Identify which cell holds the provided text, then report its (X, Y) central coordinate. 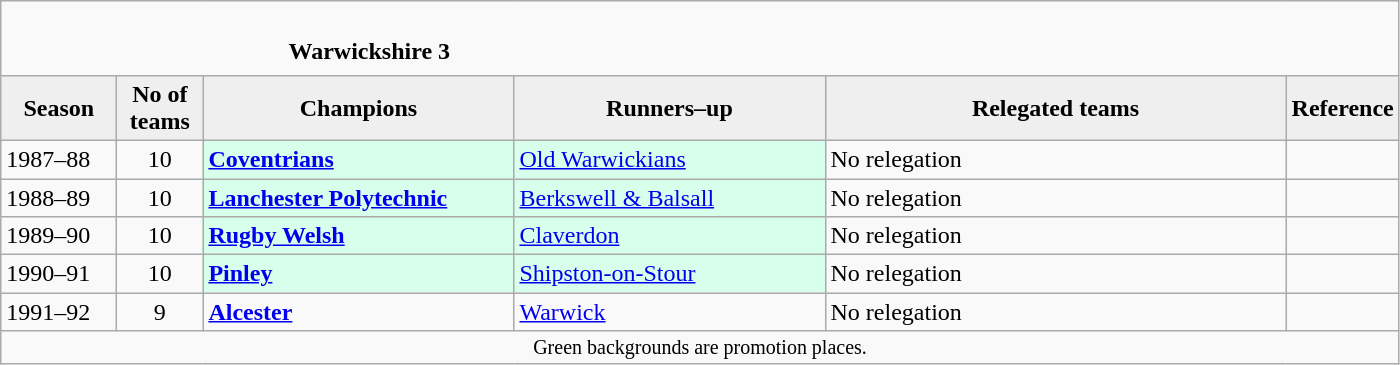
Berkswell & Balsall (670, 197)
1990–91 (59, 274)
9 (160, 312)
1989–90 (59, 236)
1988–89 (59, 197)
Reference (1342, 108)
Warwick (670, 312)
Coventrians (358, 159)
1987–88 (59, 159)
Rugby Welsh (358, 236)
Season (59, 108)
Old Warwickians (670, 159)
Champions (358, 108)
Runners–up (670, 108)
Alcester (358, 312)
1991–92 (59, 312)
Lanchester Polytechnic (358, 197)
Relegated teams (1056, 108)
Shipston-on-Stour (670, 274)
No of teams (160, 108)
Pinley (358, 274)
Green backgrounds are promotion places. (700, 348)
Claverdon (670, 236)
